Search for the cell housing the specified text and yield its (x, y) center coordinate. 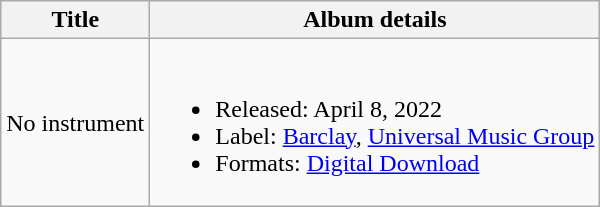
Released: April 8, 2022Label: Barclay, Universal Music GroupFormats: Digital Download (375, 122)
No instrument (76, 122)
Title (76, 20)
Album details (375, 20)
